Determine the (x, y) coordinate at the center of the cell enclosing the given text.  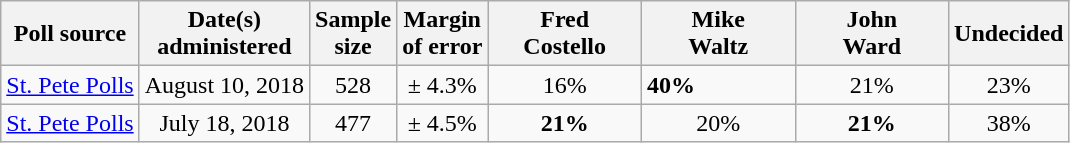
20% (718, 123)
Date(s)administered (224, 34)
40% (718, 85)
Undecided (1009, 34)
Samplesize (354, 34)
JohnWard (872, 34)
16% (565, 85)
± 4.5% (442, 123)
± 4.3% (442, 85)
July 18, 2018 (224, 123)
528 (354, 85)
Marginof error (442, 34)
23% (1009, 85)
FredCostello (565, 34)
477 (354, 123)
Poll source (70, 34)
MikeWaltz (718, 34)
August 10, 2018 (224, 85)
38% (1009, 123)
